Search for the cell housing the specified text and yield its [X, Y] center coordinate. 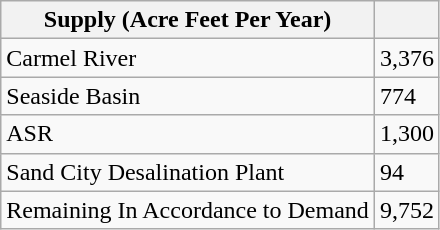
Carmel River [188, 58]
Supply (Acre Feet Per Year) [188, 20]
Sand City Desalination Plant [188, 172]
ASR [188, 134]
94 [406, 172]
3,376 [406, 58]
9,752 [406, 210]
774 [406, 96]
Remaining In Accordance to Demand [188, 210]
1,300 [406, 134]
Seaside Basin [188, 96]
